Output the (x, y) coordinate of the center of the cell containing the given text.  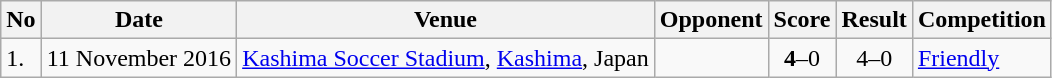
Competition (982, 20)
Venue (446, 20)
Friendly (982, 58)
Result (874, 20)
11 November 2016 (138, 58)
Date (138, 20)
Score (802, 20)
No (21, 20)
1. (21, 58)
Kashima Soccer Stadium, Kashima, Japan (446, 58)
Opponent (711, 20)
